Search for the cell housing the specified text and yield its (X, Y) center coordinate. 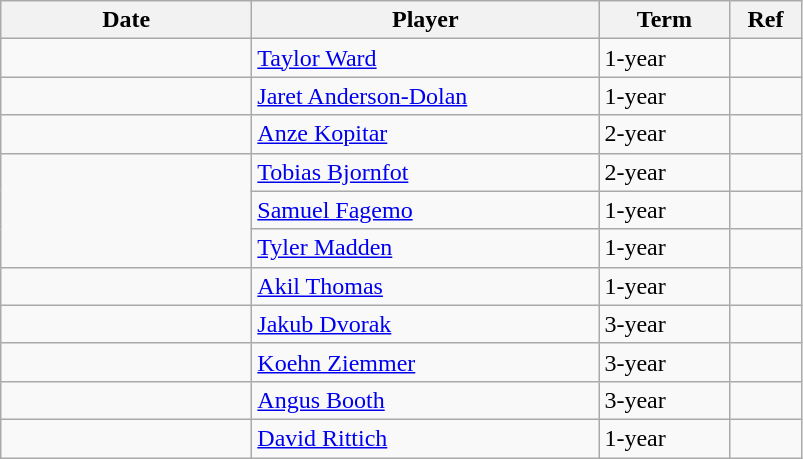
David Rittich (426, 438)
Taylor Ward (426, 58)
Term (664, 20)
Tobias Bjornfot (426, 172)
Ref (766, 20)
Anze Kopitar (426, 134)
Angus Booth (426, 400)
Jakub Dvorak (426, 324)
Akil Thomas (426, 286)
Samuel Fagemo (426, 210)
Koehn Ziemmer (426, 362)
Player (426, 20)
Date (126, 20)
Jaret Anderson-Dolan (426, 96)
Tyler Madden (426, 248)
